For the text-containing cell, return its midpoint in [x, y] coordinate format. 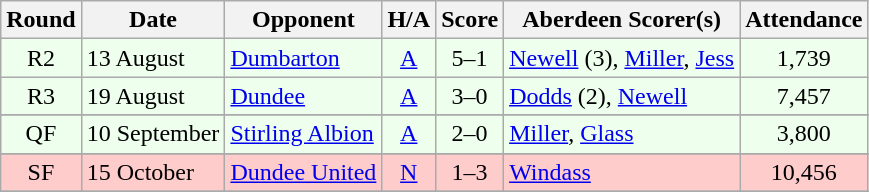
10,456 [804, 172]
Opponent [304, 20]
QF [41, 134]
H/A [409, 20]
10 September [153, 134]
Date [153, 20]
Aberdeen Scorer(s) [622, 20]
N [409, 172]
Dundee United [304, 172]
SF [41, 172]
7,457 [804, 96]
R2 [41, 58]
Newell (3), Miller, Jess [622, 58]
Miller, Glass [622, 134]
Dundee [304, 96]
Score [470, 20]
R3 [41, 96]
Stirling Albion [304, 134]
Round [41, 20]
13 August [153, 58]
15 October [153, 172]
Dumbarton [304, 58]
Windass [622, 172]
3,800 [804, 134]
1,739 [804, 58]
5–1 [470, 58]
Attendance [804, 20]
3–0 [470, 96]
19 August [153, 96]
2–0 [470, 134]
Dodds (2), Newell [622, 96]
1–3 [470, 172]
